Scan for the cell matching the given text and deliver its (X, Y) coordinate at center. 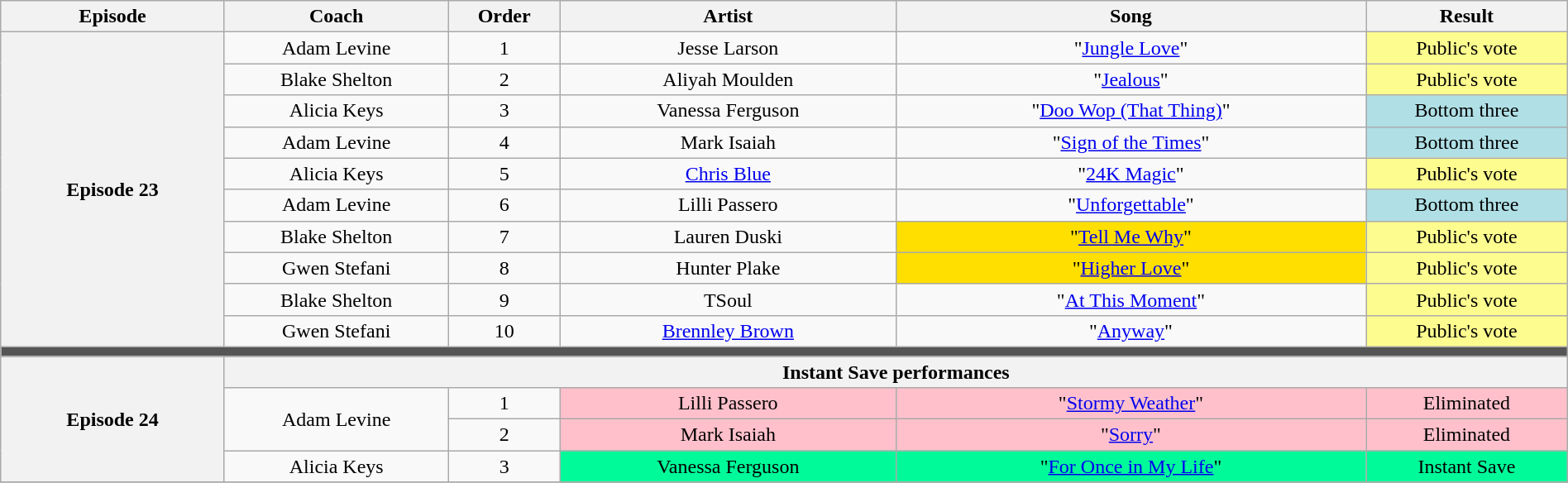
Episode 24 (112, 418)
Instant Save (1467, 466)
Coach (336, 17)
"Sorry" (1131, 435)
"Jungle Love" (1131, 48)
Brennley Brown (728, 331)
"Higher Love" (1131, 268)
TSoul (728, 299)
Episode 23 (112, 190)
"Doo Wop (That Thing)" (1131, 111)
9 (504, 299)
"Anyway" (1131, 331)
6 (504, 205)
Result (1467, 17)
Jesse Larson (728, 48)
Order (504, 17)
Aliyah Moulden (728, 79)
"Sign of the Times" (1131, 142)
"At This Moment" (1131, 299)
Song (1131, 17)
Hunter Plake (728, 268)
Artist (728, 17)
Episode (112, 17)
"24K Magic" (1131, 174)
7 (504, 237)
Chris Blue (728, 174)
"Stormy Weather" (1131, 404)
4 (504, 142)
"Unforgettable" (1131, 205)
"For Once in My Life" (1131, 466)
5 (504, 174)
8 (504, 268)
10 (504, 331)
"Tell Me Why" (1131, 237)
Instant Save performances (896, 371)
Lauren Duski (728, 237)
"Jealous" (1131, 79)
